From the cell containing the given text, extract its center point as [x, y] coordinate. 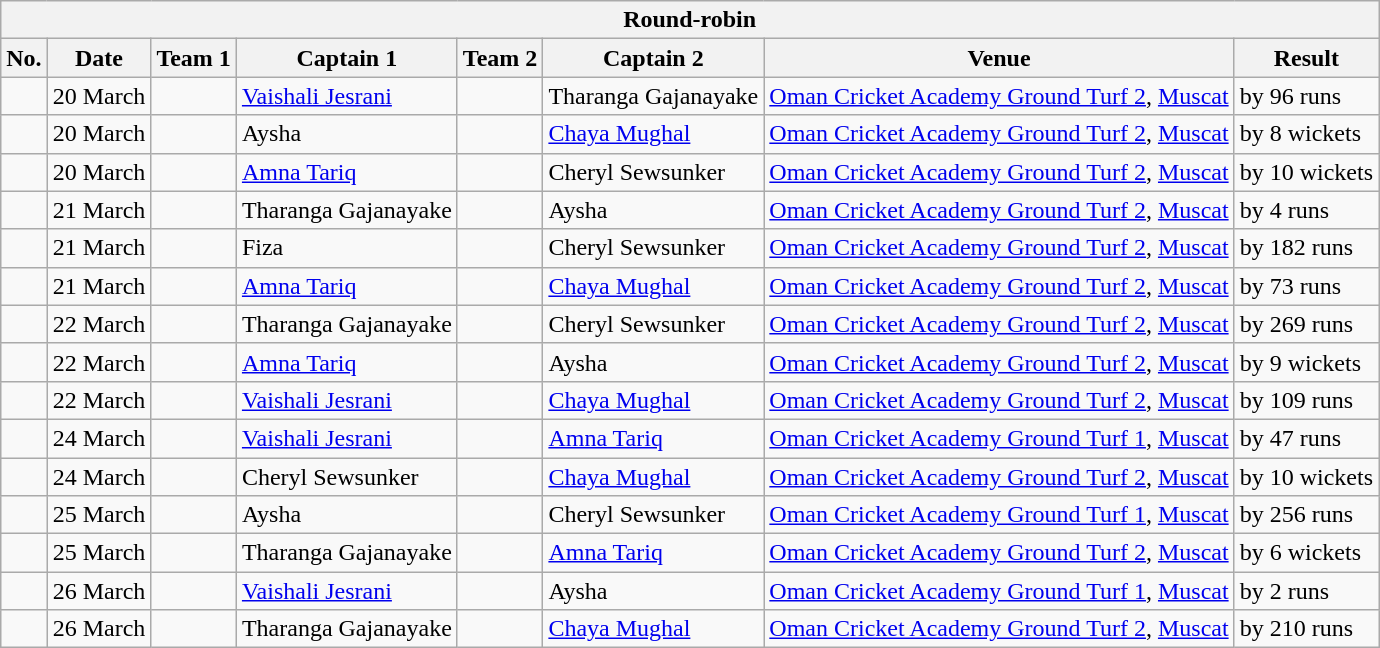
by 210 runs [1306, 629]
Date [99, 58]
by 8 wickets [1306, 134]
Captain 1 [346, 58]
by 47 runs [1306, 438]
No. [24, 58]
Captain 2 [654, 58]
by 109 runs [1306, 400]
Result [1306, 58]
Venue [999, 58]
by 256 runs [1306, 515]
by 96 runs [1306, 96]
Team 2 [500, 58]
Fiza [346, 248]
by 269 runs [1306, 324]
by 6 wickets [1306, 553]
Team 1 [194, 58]
Round-robin [690, 20]
by 2 runs [1306, 591]
by 9 wickets [1306, 362]
by 73 runs [1306, 286]
by 4 runs [1306, 210]
by 182 runs [1306, 248]
